Identify which cell holds the provided text, then report its [x, y] central coordinate. 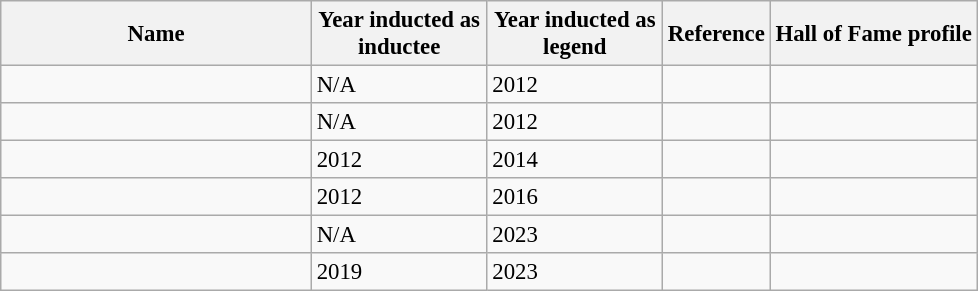
Hall of Fame profile [874, 34]
2014 [575, 160]
2016 [575, 197]
Name [156, 34]
Year inducted as inductee [399, 34]
2023 [575, 235]
Reference [717, 34]
Year inducted as legend [575, 34]
